From the cell containing the given text, extract its center point as (x, y) coordinate. 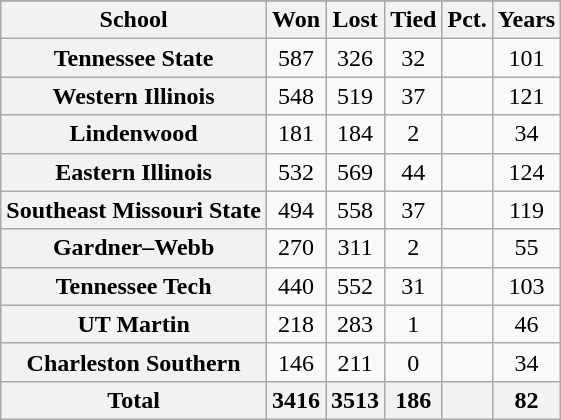
Western Illinois (134, 96)
494 (296, 210)
558 (356, 210)
Years (526, 20)
Eastern Illinois (134, 172)
119 (526, 210)
103 (526, 286)
181 (296, 134)
532 (296, 172)
121 (526, 96)
44 (414, 172)
Total (134, 400)
Charleston Southern (134, 362)
46 (526, 324)
School (134, 20)
1 (414, 324)
101 (526, 58)
211 (356, 362)
82 (526, 400)
283 (356, 324)
0 (414, 362)
31 (414, 286)
Gardner–Webb (134, 248)
587 (296, 58)
Lindenwood (134, 134)
326 (356, 58)
552 (356, 286)
32 (414, 58)
548 (296, 96)
Southeast Missouri State (134, 210)
519 (356, 96)
55 (526, 248)
Tied (414, 20)
218 (296, 324)
3416 (296, 400)
569 (356, 172)
Tennessee State (134, 58)
Won (296, 20)
UT Martin (134, 324)
146 (296, 362)
3513 (356, 400)
184 (356, 134)
124 (526, 172)
Tennessee Tech (134, 286)
Pct. (467, 20)
Lost (356, 20)
270 (296, 248)
440 (296, 286)
311 (356, 248)
186 (414, 400)
